Find where the given text appears and provide that cell's center as [x, y] coordinate. 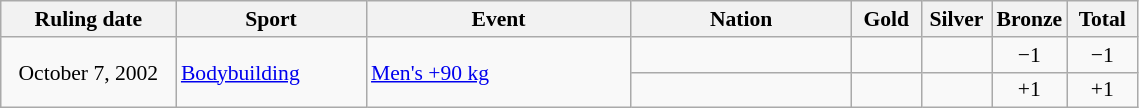
Men's +90 kg [498, 72]
October 7, 2002 [88, 72]
Ruling date [88, 19]
Total [1102, 19]
Bodybuilding [271, 72]
Sport [271, 19]
Event [498, 19]
Silver [956, 19]
Bronze [1030, 19]
Gold [886, 19]
Nation [741, 19]
